Return the (x, y) coordinate for the center point of the cell that contains the specified text.  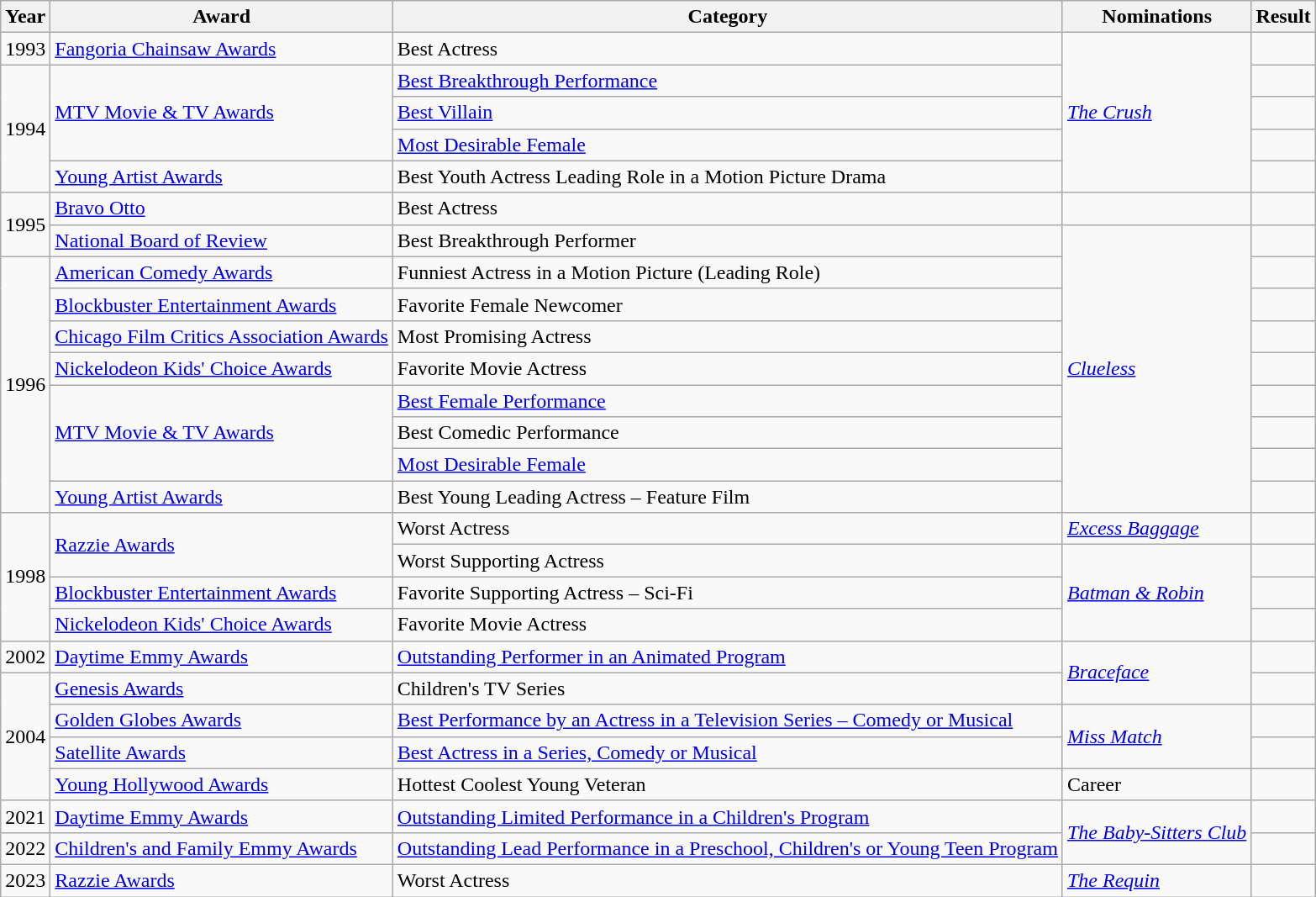
Bravo Otto (222, 208)
2002 (25, 657)
National Board of Review (222, 240)
Children's and Family Emmy Awards (222, 848)
Excess Baggage (1156, 529)
Outstanding Performer in an Animated Program (728, 657)
2021 (25, 816)
Favorite Supporting Actress – Sci-Fi (728, 593)
The Requin (1156, 880)
Genesis Awards (222, 689)
Hottest Coolest Young Veteran (728, 784)
Braceface (1156, 673)
Batman & Robin (1156, 593)
The Baby-Sitters Club (1156, 832)
Funniest Actress in a Motion Picture (Leading Role) (728, 272)
Favorite Female Newcomer (728, 304)
Fangoria Chainsaw Awards (222, 49)
1995 (25, 224)
2023 (25, 880)
Golden Globes Awards (222, 720)
Outstanding Lead Performance in a Preschool, Children's or Young Teen Program (728, 848)
Nominations (1156, 17)
Best Comedic Performance (728, 433)
1998 (25, 577)
Award (222, 17)
Worst Supporting Actress (728, 561)
Best Female Performance (728, 401)
Career (1156, 784)
American Comedy Awards (222, 272)
Children's TV Series (728, 689)
Miss Match (1156, 736)
1994 (25, 129)
Satellite Awards (222, 752)
1993 (25, 49)
2022 (25, 848)
Best Young Leading Actress – Feature Film (728, 497)
Chicago Film Critics Association Awards (222, 336)
Best Breakthrough Performer (728, 240)
Best Youth Actress Leading Role in a Motion Picture Drama (728, 177)
Year (25, 17)
Best Villain (728, 113)
Result (1283, 17)
Most Promising Actress (728, 336)
1996 (25, 384)
Best Performance by an Actress in a Television Series – Comedy or Musical (728, 720)
The Crush (1156, 113)
Best Actress in a Series, Comedy or Musical (728, 752)
Category (728, 17)
Best Breakthrough Performance (728, 81)
Young Hollywood Awards (222, 784)
Clueless (1156, 368)
2004 (25, 736)
Outstanding Limited Performance in a Children's Program (728, 816)
